From the cell containing the given text, extract its center point as [x, y] coordinate. 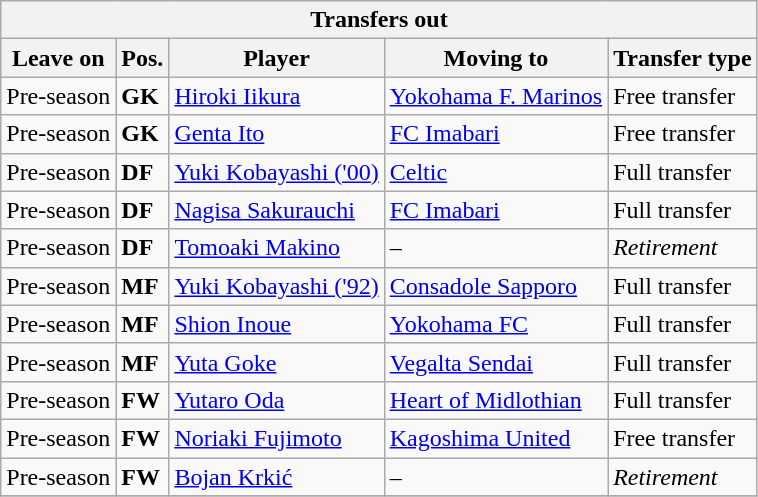
Nagisa Sakurauchi [276, 210]
Yuki Kobayashi ('00) [276, 172]
Transfers out [379, 20]
Celtic [496, 172]
Yuta Goke [276, 362]
Heart of Midlothian [496, 400]
Shion Inoue [276, 324]
Noriaki Fujimoto [276, 438]
Yokohama F. Marinos [496, 96]
Yuki Kobayashi ('92) [276, 286]
Bojan Krkić [276, 477]
Yutaro Oda [276, 400]
Vegalta Sendai [496, 362]
Tomoaki Makino [276, 248]
Player [276, 58]
Consadole Sapporo [496, 286]
Hiroki Iikura [276, 96]
Yokohama FC [496, 324]
Genta Ito [276, 134]
Transfer type [682, 58]
Kagoshima United [496, 438]
Pos. [142, 58]
Leave on [58, 58]
Moving to [496, 58]
